For the text-containing cell, return its midpoint in [x, y] coordinate format. 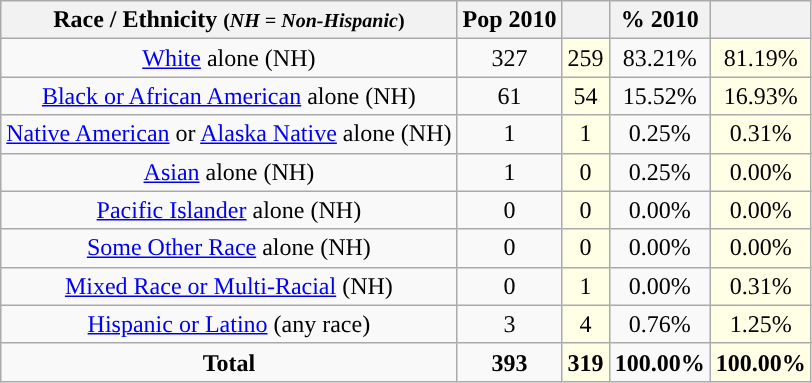
393 [510, 362]
Total [229, 362]
1.25% [760, 324]
319 [586, 362]
15.52% [660, 96]
Some Other Race alone (NH) [229, 248]
Race / Ethnicity (NH = Non-Hispanic) [229, 20]
4 [586, 324]
Mixed Race or Multi-Racial (NH) [229, 286]
Pacific Islander alone (NH) [229, 210]
54 [586, 96]
White alone (NH) [229, 58]
Native American or Alaska Native alone (NH) [229, 134]
16.93% [760, 96]
Asian alone (NH) [229, 172]
% 2010 [660, 20]
Pop 2010 [510, 20]
3 [510, 324]
327 [510, 58]
81.19% [760, 58]
259 [586, 58]
Black or African American alone (NH) [229, 96]
0.76% [660, 324]
61 [510, 96]
Hispanic or Latino (any race) [229, 324]
83.21% [660, 58]
